Provide the [x, y] coordinate of the cell's center where the given text is located.  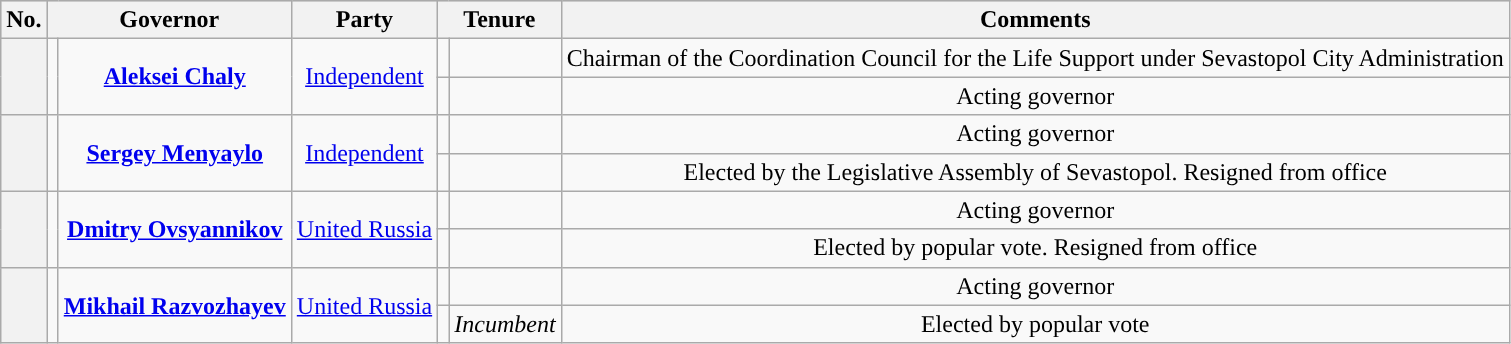
Party [364, 20]
Tenure [500, 20]
Comments [1035, 20]
Chairman of the Coordination Council for the Life Support under Sevastopol City Administration [1035, 58]
Elected by popular vote [1035, 324]
Mikhail Razvozhayev [174, 305]
Elected by popular vote. Resigned from office [1035, 248]
No. [24, 20]
Governor [169, 20]
Aleksei Chaly [174, 77]
Sergey Menyaylo [174, 153]
Incumbent [505, 324]
Elected by the Legislative Assembly of Sevastopol. Resigned from office [1035, 172]
Dmitry Ovsyannikov [174, 229]
